Locate the cell with the specified text and output its (X, Y) center coordinate. 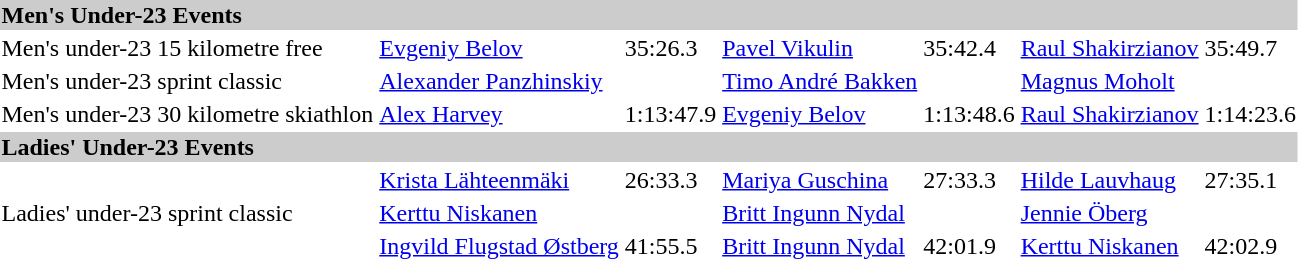
35:49.7 (1250, 48)
Ladies' under-23 sprint classic (188, 213)
Alexander Panzhinskiy (500, 81)
Mariya Guschina (820, 180)
35:26.3 (670, 48)
27:33.3 (969, 180)
26:33.3 (670, 180)
Magnus Moholt (1110, 81)
Men's under-23 15 kilometre free (188, 48)
Alex Harvey (500, 114)
Men's under-23 30 kilometre skiathlon (188, 114)
Men's Under-23 Events (648, 15)
Pavel Vikulin (820, 48)
Ladies' Under-23 Events (648, 147)
1:13:48.6 (969, 114)
1:13:47.9 (670, 114)
1:14:23.6 (1250, 114)
Kerttu Niskanen (500, 213)
Krista Lähteenmäki (500, 180)
Jennie Öberg (1110, 213)
Timo André Bakken (820, 81)
Men's under-23 sprint classic (188, 81)
35:42.4 (969, 48)
Britt Ingunn Nydal (820, 213)
Hilde Lauvhaug (1110, 180)
27:35.1 (1250, 180)
